Determine the (x, y) coordinate at the center of the cell enclosing the given text.  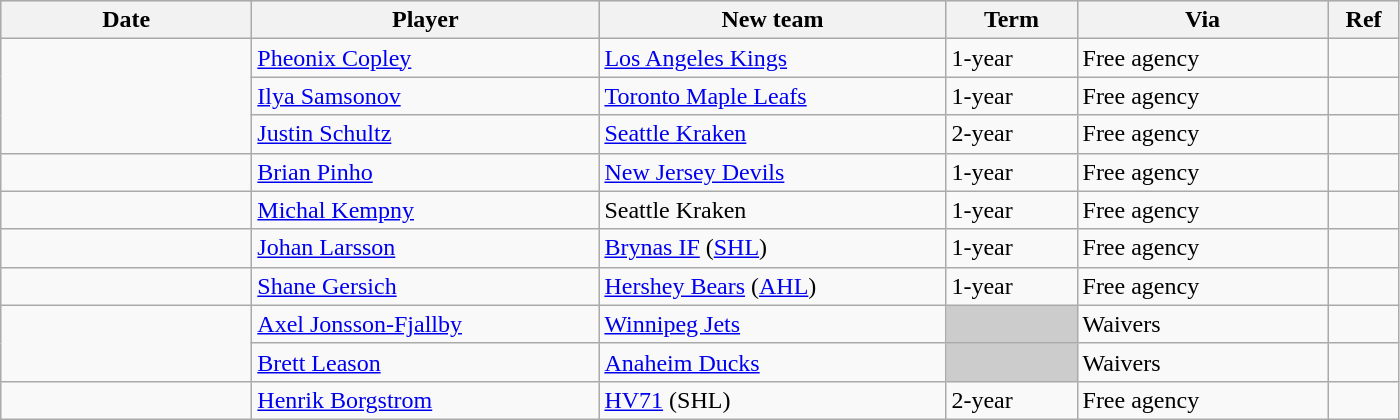
Brett Leason (426, 362)
Justin Schultz (426, 134)
Los Angeles Kings (772, 58)
Ilya Samsonov (426, 96)
Player (426, 20)
New team (772, 20)
Shane Gersich (426, 286)
Brian Pinho (426, 172)
Via (1202, 20)
Pheonix Copley (426, 58)
Brynas IF (SHL) (772, 248)
Hershey Bears (AHL) (772, 286)
HV71 (SHL) (772, 400)
Michal Kempny (426, 210)
Date (126, 20)
Johan Larsson (426, 248)
Winnipeg Jets (772, 324)
Anaheim Ducks (772, 362)
Axel Jonsson-Fjallby (426, 324)
Term (1012, 20)
Henrik Borgstrom (426, 400)
Ref (1364, 20)
Toronto Maple Leafs (772, 96)
New Jersey Devils (772, 172)
